Find where the given text appears and provide that cell's center as [X, Y] coordinate. 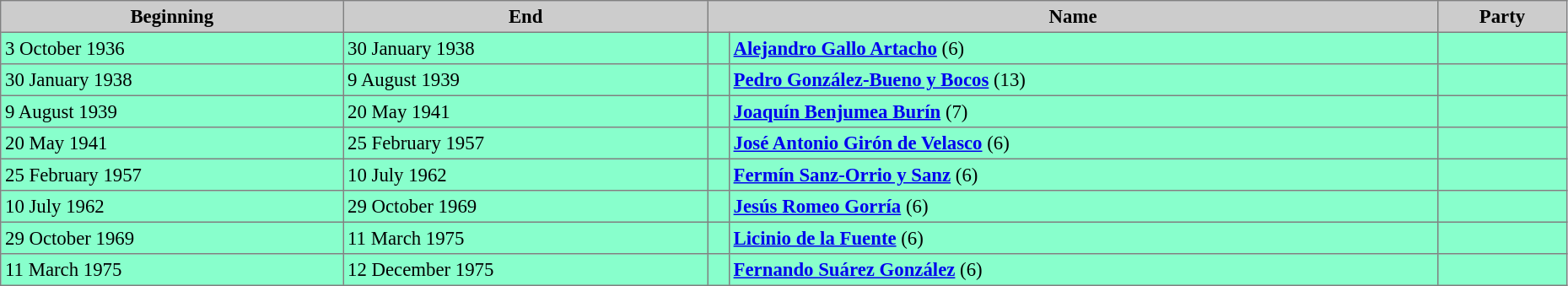
Beginning [172, 17]
Joaquín Benjumea Burín (7) [1083, 111]
3 October 1936 [172, 48]
José Antonio Girón de Velasco (6) [1083, 143]
Fermín Sanz-Orrio y Sanz (6) [1083, 175]
Jesús Romeo Gorría (6) [1083, 207]
Fernando Suárez González (6) [1083, 270]
Licinio de la Fuente (6) [1083, 238]
Name [1073, 17]
Pedro González-Bueno y Bocos (13) [1083, 80]
Party [1501, 17]
12 December 1975 [526, 270]
Alejandro Gallo Artacho (6) [1083, 48]
End [526, 17]
